Extract the [X, Y] coordinate from the center of the cell holding the provided text.  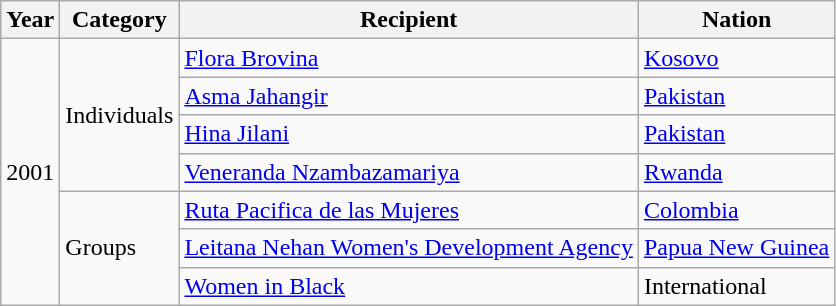
Hina Jilani [409, 134]
Groups [120, 248]
Veneranda Nzambazamariya [409, 172]
Leitana Nehan Women's Development Agency [409, 248]
Women in Black [409, 286]
Ruta Pacifica de las Mujeres [409, 210]
Papua New Guinea [736, 248]
International [736, 286]
2001 [30, 172]
Rwanda [736, 172]
Kosovo [736, 58]
Nation [736, 20]
Individuals [120, 115]
Asma Jahangir [409, 96]
Year [30, 20]
Flora Brovina [409, 58]
Colombia [736, 210]
Recipient [409, 20]
Category [120, 20]
